Provide the [X, Y] coordinate of the cell's center where the given text is located.  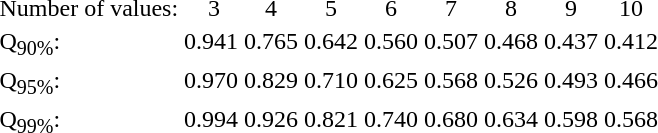
0.941 [212, 44]
0.493 [572, 83]
0.765 [272, 44]
0.526 [512, 83]
0.437 [572, 44]
0.568 [452, 83]
0.560 [392, 44]
0.710 [332, 83]
0.642 [332, 44]
0.468 [512, 44]
0.829 [272, 83]
0.625 [392, 83]
0.507 [452, 44]
0.970 [212, 83]
